From the cell containing the given text, extract its center point as (x, y) coordinate. 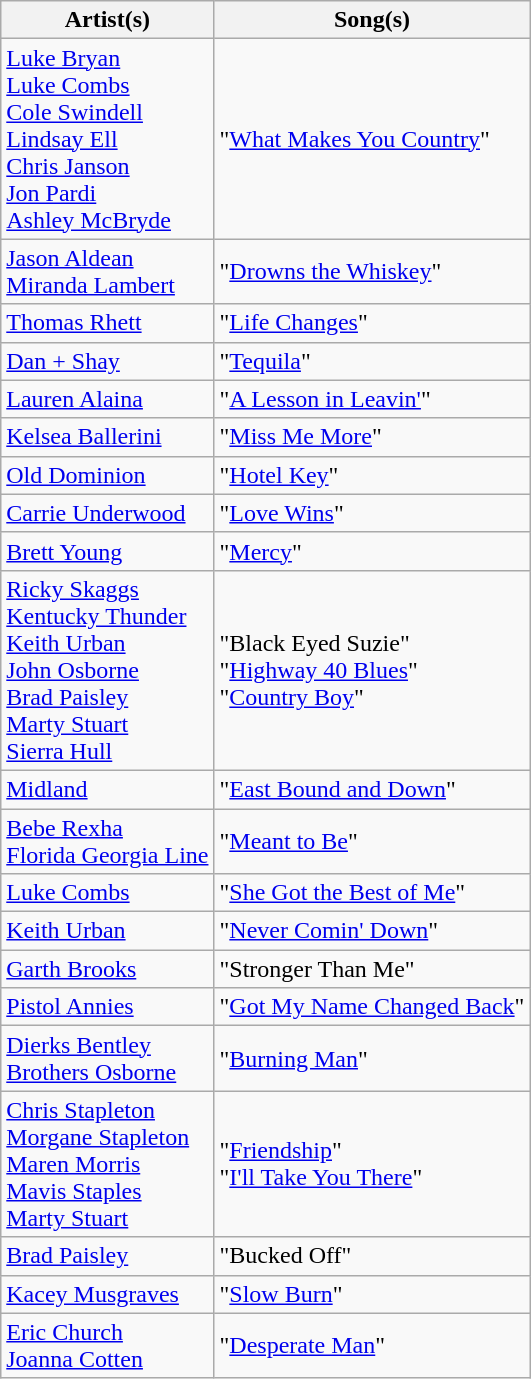
Bebe Rexha Florida Georgia Line (108, 840)
Midland (108, 789)
Keith Urban (108, 931)
Luke Combs (108, 893)
"East Bound and Down" (372, 789)
"Meant to Be" (372, 840)
"Desperate Man" (372, 1346)
"Hotel Key" (372, 475)
Old Dominion (108, 475)
"Love Wins" (372, 513)
Kelsea Ballerini (108, 437)
"Slow Burn" (372, 1294)
Thomas Rhett (108, 323)
"Stronger Than Me" (372, 969)
Song(s) (372, 20)
"Life Changes" (372, 323)
Kacey Musgraves (108, 1294)
"Got My Name Changed Back" (372, 1007)
"Mercy" (372, 551)
"Never Comin' Down" (372, 931)
Ricky Skaggs Kentucky Thunder Keith Urban John Osborne Brad Paisley Marty Stuart Sierra Hull (108, 670)
Carrie Underwood (108, 513)
Brad Paisley (108, 1256)
Chris Stapleton Morgane Stapleton Maren Morris Mavis Staples Marty Stuart (108, 1164)
Dierks Bentley Brothers Osborne (108, 1058)
"Miss Me More" (372, 437)
"A Lesson in Leavin'" (372, 399)
"Friendship" "I'll Take You There" (372, 1164)
"What Makes You Country" (372, 139)
"She Got the Best of Me" (372, 893)
Luke BryanLuke CombsCole SwindellLindsay EllChris JansonJon PardiAshley McBryde (108, 139)
"Burning Man" (372, 1058)
"Bucked Off" (372, 1256)
Dan + Shay (108, 361)
Pistol Annies (108, 1007)
"Tequila" (372, 361)
Lauren Alaina (108, 399)
"Drowns the Whiskey" (372, 272)
Garth Brooks (108, 969)
Jason Aldean Miranda Lambert (108, 272)
Brett Young (108, 551)
Eric Church Joanna Cotten (108, 1346)
Artist(s) (108, 20)
"Black Eyed Suzie" "Highway 40 Blues" "Country Boy" (372, 670)
